Scan for the cell matching the given text and deliver its (x, y) coordinate at center. 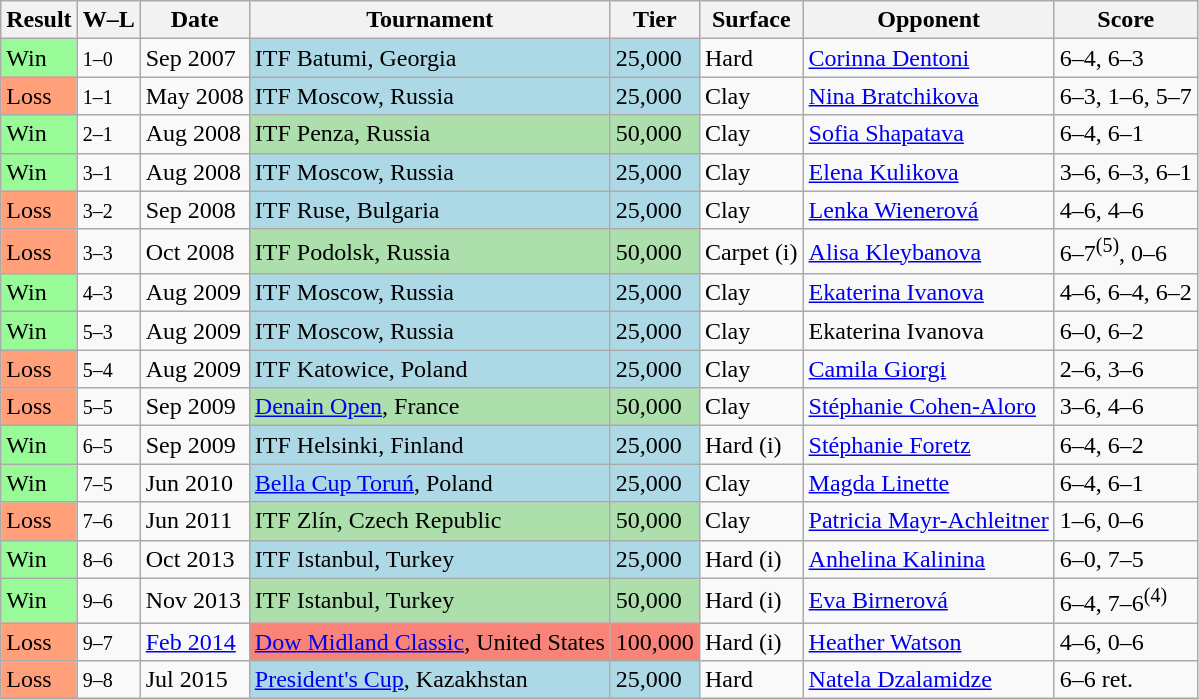
100,000 (654, 642)
May 2008 (194, 96)
3–6, 4–6 (1126, 407)
4–6, 4–6 (1126, 210)
Jun 2011 (194, 521)
Surface (751, 20)
3–1 (108, 172)
ITF Penza, Russia (430, 134)
3–6, 6–3, 6–1 (1126, 172)
President's Cup, Kazakhstan (430, 680)
Bella Cup Toruń, Poland (430, 483)
Oct 2013 (194, 559)
1–6, 0–6 (1126, 521)
3–2 (108, 210)
5–5 (108, 407)
2–1 (108, 134)
Score (1126, 20)
6–7(5), 0–6 (1126, 252)
5–3 (108, 331)
Jul 2015 (194, 680)
Opponent (928, 20)
Oct 2008 (194, 252)
Anhelina Kalinina (928, 559)
6–4, 6–3 (1126, 58)
Feb 2014 (194, 642)
ITF Zlín, Сzech Republic (430, 521)
4–6, 6–4, 6–2 (1126, 293)
8–6 (108, 559)
Stéphanie Cohen-Aloro (928, 407)
Heather Watson (928, 642)
Camila Giorgi (928, 369)
4–6, 0–6 (1126, 642)
Tournament (430, 20)
Sep 2008 (194, 210)
6–4, 6–2 (1126, 445)
Stéphanie Foretz (928, 445)
ITF Helsinki, Finland (430, 445)
Nov 2013 (194, 600)
Eva Birnerová (928, 600)
Elena Kulikova (928, 172)
3–3 (108, 252)
Lenka Wienerová (928, 210)
6–4, 7–6(4) (1126, 600)
Sofia Shapatava (928, 134)
Carpet (i) (751, 252)
7–6 (108, 521)
ITF Ruse, Bulgaria (430, 210)
6–0, 7–5 (1126, 559)
Tier (654, 20)
6–6 ret. (1126, 680)
Patricia Mayr-Achleitner (928, 521)
ITF Katowice, Poland (430, 369)
Alisa Kleybanova (928, 252)
6–3, 1–6, 5–7 (1126, 96)
ITF Podolsk, Russia (430, 252)
Nina Bratchikova (928, 96)
W–L (108, 20)
4–3 (108, 293)
ITF Batumi, Georgia (430, 58)
9–7 (108, 642)
7–5 (108, 483)
5–4 (108, 369)
Result (39, 20)
Denain Open, France (430, 407)
2–6, 3–6 (1126, 369)
6–5 (108, 445)
Sep 2007 (194, 58)
9–8 (108, 680)
6–0, 6–2 (1126, 331)
Dow Midland Classic, United States (430, 642)
Jun 2010 (194, 483)
9–6 (108, 600)
Date (194, 20)
Natela Dzalamidze (928, 680)
Corinna Dentoni (928, 58)
1–1 (108, 96)
1–0 (108, 58)
Magda Linette (928, 483)
